Find where the given text appears and provide that cell's center as [X, Y] coordinate. 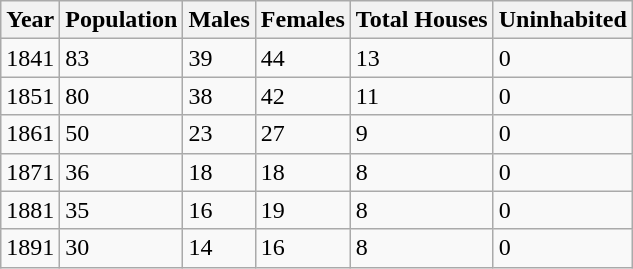
1851 [30, 96]
Total Houses [422, 20]
1871 [30, 172]
44 [302, 58]
Uninhabited [562, 20]
38 [219, 96]
13 [422, 58]
Population [122, 20]
14 [219, 248]
30 [122, 248]
36 [122, 172]
Males [219, 20]
1881 [30, 210]
23 [219, 134]
39 [219, 58]
Year [30, 20]
19 [302, 210]
35 [122, 210]
83 [122, 58]
1841 [30, 58]
Females [302, 20]
1891 [30, 248]
50 [122, 134]
80 [122, 96]
27 [302, 134]
1861 [30, 134]
42 [302, 96]
11 [422, 96]
9 [422, 134]
